Pinpoint the cell where the given text exists, returning its (X, Y) midpoint coordinate. 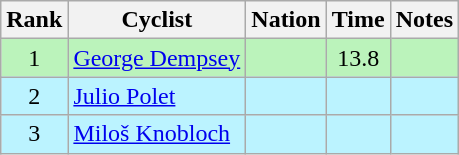
Julio Polet (157, 96)
Miloš Knobloch (157, 134)
2 (34, 96)
13.8 (358, 58)
Nation (286, 20)
3 (34, 134)
Time (358, 20)
Cyclist (157, 20)
1 (34, 58)
George Dempsey (157, 58)
Rank (34, 20)
Notes (424, 20)
